For the text-containing cell, return its midpoint in (X, Y) coordinate format. 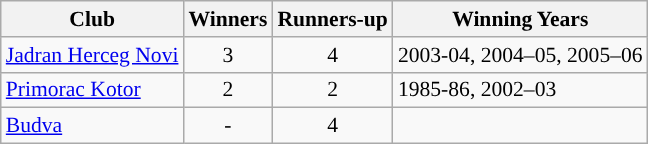
Winning Years (520, 19)
2003-04, 2004–05, 2005–06 (520, 55)
- (228, 126)
1985-86, 2002–03 (520, 90)
Runners-up (332, 19)
Budva (92, 126)
Jadran Herceg Novi (92, 55)
Winners (228, 19)
Club (92, 19)
3 (228, 55)
Primorac Kotor (92, 90)
